Search for the cell housing the specified text and yield its (x, y) center coordinate. 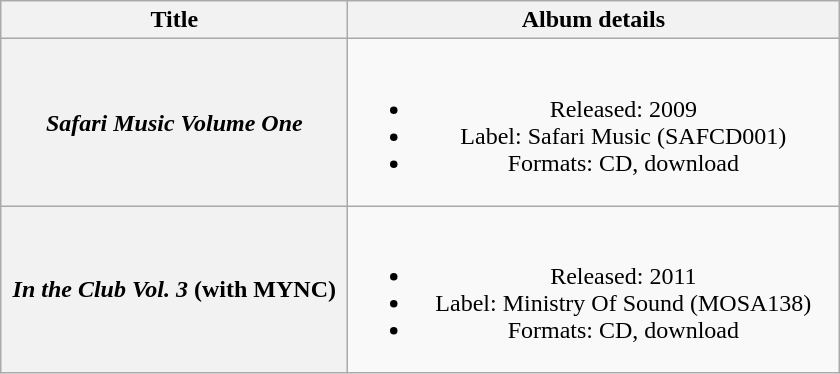
Album details (594, 20)
Released: 2011Label: Ministry Of Sound (MOSA138)Formats: CD, download (594, 290)
In the Club Vol. 3 (with MYNC) (174, 290)
Title (174, 20)
Released: 2009Label: Safari Music (SAFCD001)Formats: CD, download (594, 122)
Safari Music Volume One (174, 122)
